Extract the (X, Y) coordinate from the center of the cell holding the provided text.  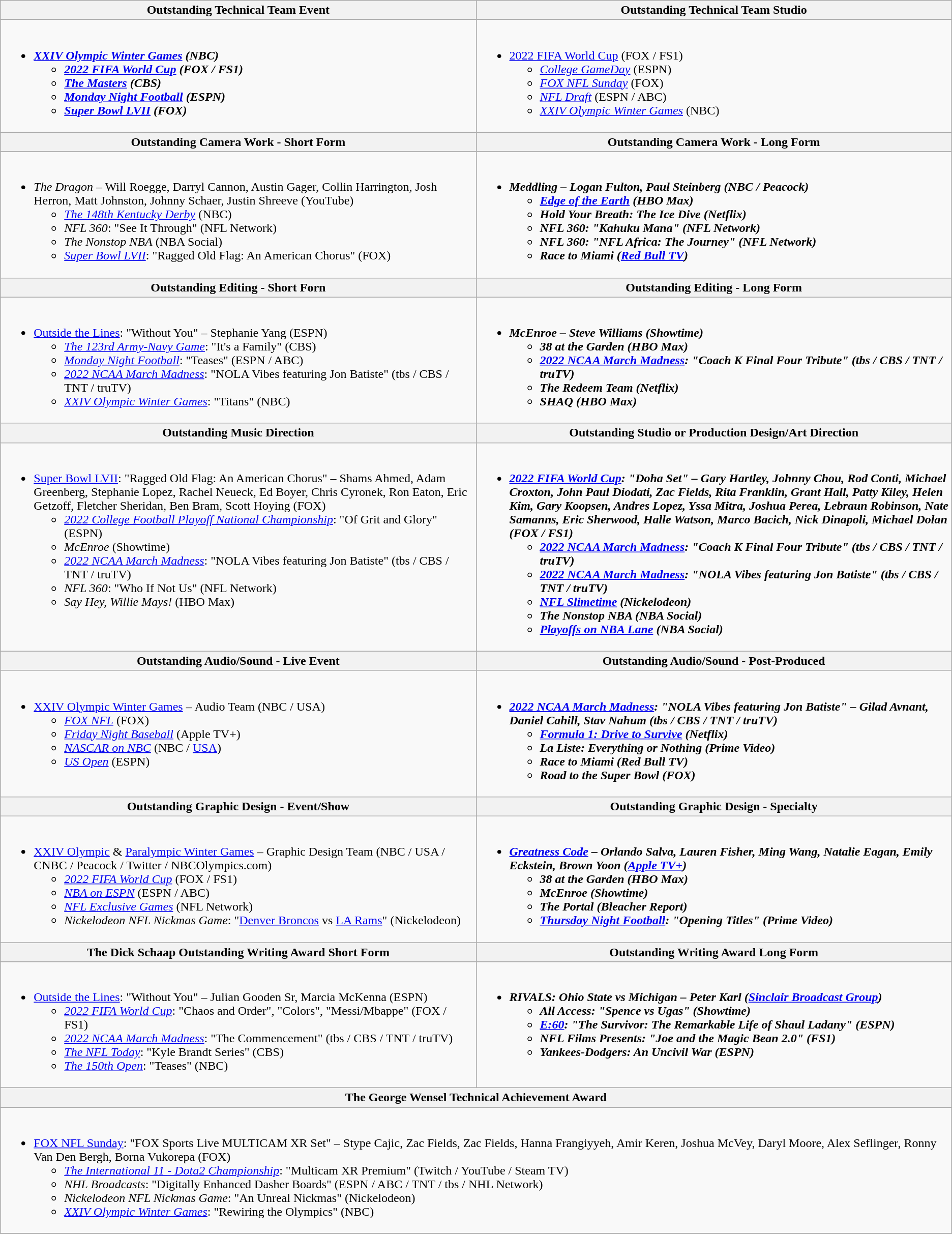
Outstanding Technical Team Event (238, 10)
Outstanding Writing Award Long Form (714, 952)
Outstanding Camera Work - Short Form (238, 142)
Outstanding Audio/Sound - Live Event (238, 661)
The Dick Schaap Outstanding Writing Award Short Form (238, 952)
2022 FIFA World Cup (FOX / FS1)College GameDay (ESPN)FOX NFL Sunday (FOX)NFL Draft (ESPN / ABC)XXIV Olympic Winter Games (NBC) (714, 76)
Outstanding Camera Work - Long Form (714, 142)
Outstanding Graphic Design - Specialty (714, 806)
Outstanding Audio/Sound - Post-Produced (714, 661)
Outstanding Studio or Production Design/Art Direction (714, 433)
XXIV Olympic Winter Games (NBC)2022 FIFA World Cup (FOX / FS1)The Masters (CBS)Monday Night Football (ESPN)Super Bowl LVII (FOX) (238, 76)
Outstanding Editing - Long Form (714, 287)
XXIV Olympic Winter Games – Audio Team (NBC / USA)FOX NFL (FOX)Friday Night Baseball (Apple TV+)NASCAR on NBC (NBC / USA)US Open (ESPN) (238, 733)
Outstanding Technical Team Studio (714, 10)
Outstanding Editing - Short Forn (238, 287)
Outstanding Music Direction (238, 433)
The George Wensel Technical Achievement Award (476, 1098)
Outstanding Graphic Design - Event/Show (238, 806)
